Pinpoint the cell where the given text exists, returning its [X, Y] midpoint coordinate. 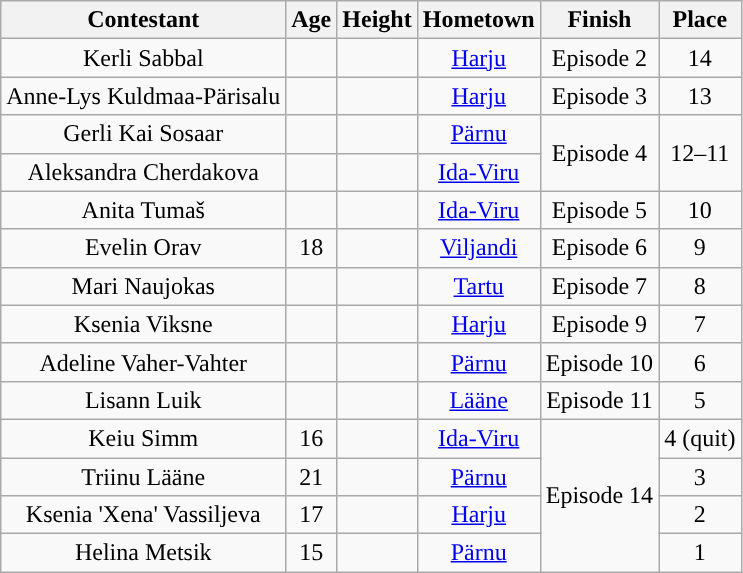
Keiu Simm [144, 438]
Hometown [478, 20]
Episode 14 [599, 495]
Tartu [478, 286]
21 [312, 477]
Episode 7 [599, 286]
Episode 3 [599, 96]
4 (quit) [700, 438]
7 [700, 324]
9 [700, 248]
14 [700, 58]
Gerli Kai Sosaar [144, 134]
Ksenia 'Xena' Vassiljeva [144, 515]
Adeline Vaher-Vahter [144, 362]
3 [700, 477]
12–11 [700, 153]
Triinu Lääne [144, 477]
6 [700, 362]
Anita Tumaš [144, 210]
15 [312, 553]
Episode 10 [599, 362]
Lääne [478, 400]
Evelin Orav [144, 248]
Ksenia Viksne [144, 324]
16 [312, 438]
Episode 4 [599, 153]
5 [700, 400]
Aleksandra Cherdakova [144, 172]
Episode 6 [599, 248]
Episode 5 [599, 210]
18 [312, 248]
Contestant [144, 20]
Helina Metsik [144, 553]
2 [700, 515]
Viljandi [478, 248]
Episode 2 [599, 58]
8 [700, 286]
10 [700, 210]
17 [312, 515]
Place [700, 20]
Age [312, 20]
1 [700, 553]
Finish [599, 20]
Mari Naujokas [144, 286]
Episode 9 [599, 324]
Kerli Sabbal [144, 58]
Episode 11 [599, 400]
13 [700, 96]
Height [377, 20]
Anne-Lys Kuldmaa-Pärisalu [144, 96]
Lisann Luik [144, 400]
